Return the [X, Y] coordinate for the center point of the cell that contains the specified text.  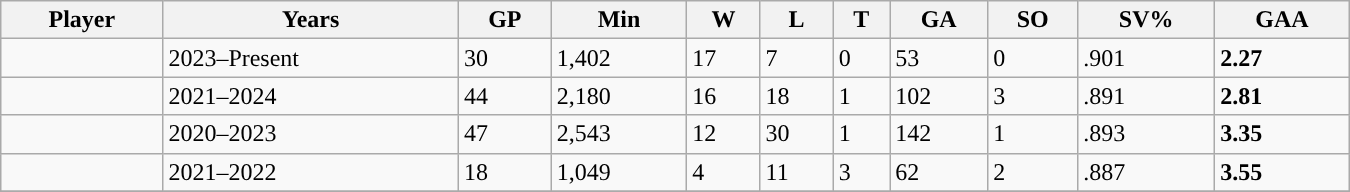
GA [939, 20]
1,402 [619, 58]
.893 [1146, 134]
47 [506, 134]
53 [939, 58]
2.27 [1282, 58]
2 [1033, 172]
2021–2022 [311, 172]
Years [311, 20]
11 [796, 172]
142 [939, 134]
1,049 [619, 172]
7 [796, 58]
3.55 [1282, 172]
2,180 [619, 96]
.891 [1146, 96]
62 [939, 172]
2,543 [619, 134]
GAA [1282, 20]
SV% [1146, 20]
2.81 [1282, 96]
2023–Present [311, 58]
16 [724, 96]
102 [939, 96]
L [796, 20]
4 [724, 172]
.901 [1146, 58]
2021–2024 [311, 96]
.887 [1146, 172]
T [861, 20]
Min [619, 20]
17 [724, 58]
GP [506, 20]
44 [506, 96]
W [724, 20]
SO [1033, 20]
Player [82, 20]
12 [724, 134]
3.35 [1282, 134]
2020–2023 [311, 134]
